Output the [x, y] coordinate of the center of the cell containing the given text.  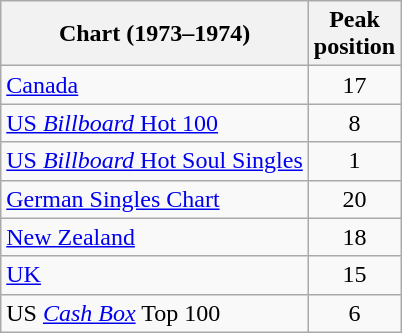
17 [354, 85]
8 [354, 123]
Canada [155, 85]
20 [354, 199]
New Zealand [155, 237]
Chart (1973–1974) [155, 34]
18 [354, 237]
UK [155, 275]
1 [354, 161]
6 [354, 313]
German Singles Chart [155, 199]
US Billboard Hot Soul Singles [155, 161]
US Billboard Hot 100 [155, 123]
Peakposition [354, 34]
15 [354, 275]
US Cash Box Top 100 [155, 313]
